Find where the given text appears and provide that cell's center as [x, y] coordinate. 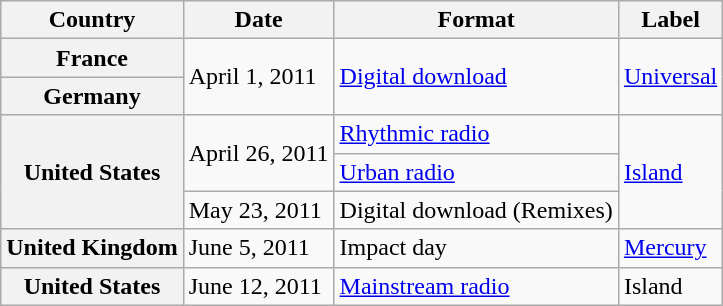
April 1, 2011 [258, 77]
Urban radio [476, 172]
Label [670, 20]
Mainstream radio [476, 286]
Rhythmic radio [476, 134]
Germany [92, 96]
Universal [670, 77]
April 26, 2011 [258, 153]
June 12, 2011 [258, 286]
Digital download [476, 77]
Impact day [476, 248]
June 5, 2011 [258, 248]
France [92, 58]
May 23, 2011 [258, 210]
Date [258, 20]
Digital download (Remixes) [476, 210]
Format [476, 20]
Mercury [670, 248]
Country [92, 20]
United Kingdom [92, 248]
